Provide the [x, y] coordinate of the cell's center where the given text is located.  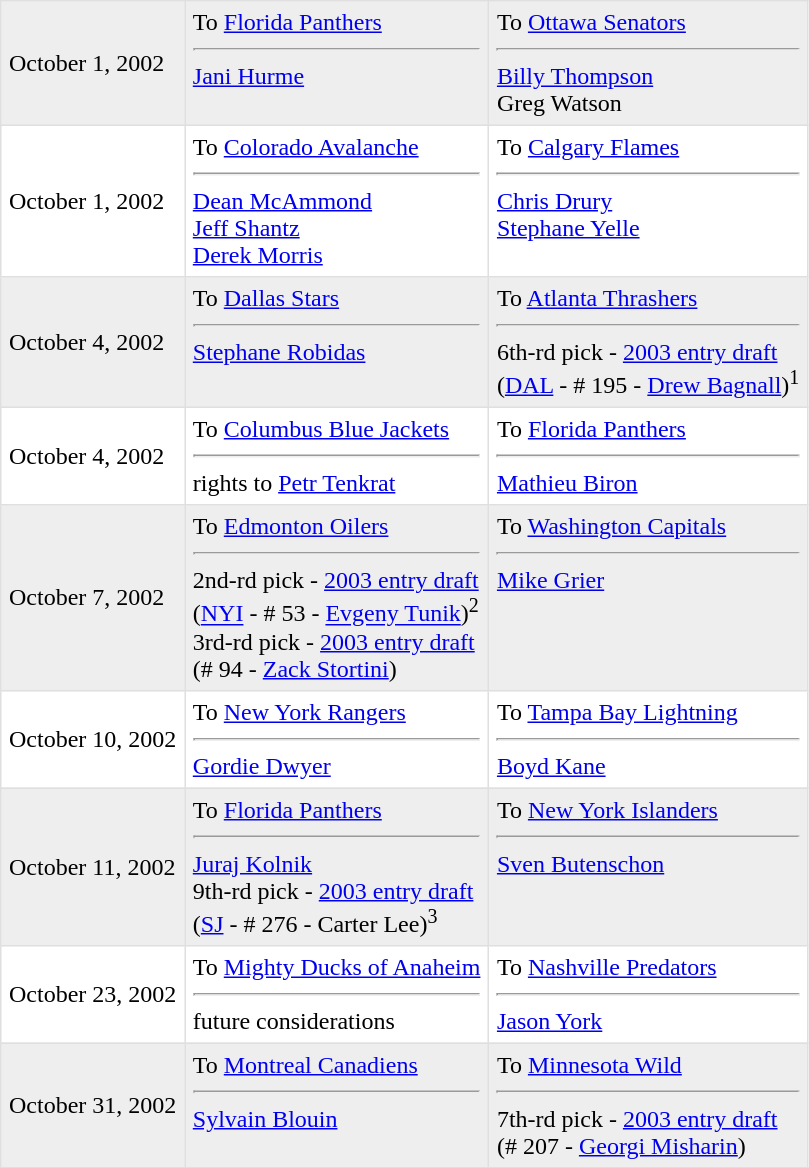
October 23, 2002 [93, 995]
To Florida PanthersJuraj Kolnik9th-rd pick - 2003 entry draft(SJ - # 276 - Carter Lee)3 [337, 867]
To New York RangersGordie Dwyer [337, 739]
October 31, 2002 [93, 1105]
To Washington CapitalsMike Grier [648, 598]
To Nashville PredatorsJason York [648, 995]
To Calgary Flames Chris Drury Stephane Yelle [648, 201]
To Florida PanthersMathieu Biron [648, 457]
To Columbus Blue Jacketsrights to Petr Tenkrat [337, 457]
To Ottawa SenatorsBilly ThompsonGreg Watson [648, 63]
To Florida PanthersJani Hurme [337, 63]
To Atlanta Thrashers6th-rd pick - 2003 entry draft(DAL - # 195 - Drew Bagnall)1 [648, 342]
October 7, 2002 [93, 598]
To New York IslandersSven Butenschon [648, 867]
To Tampa Bay LightningBoyd Kane [648, 739]
To Montreal CanadiensSylvain Blouin [337, 1105]
October 11, 2002 [93, 867]
To Dallas StarsStephane Robidas [337, 342]
To Mighty Ducks of Anaheimfuture considerations [337, 995]
October 10, 2002 [93, 739]
To Minnesota Wild7th-rd pick - 2003 entry draft(# 207 - Georgi Misharin) [648, 1105]
To Edmonton Oilers2nd-rd pick - 2003 entry draft(NYI - # 53 - Evgeny Tunik)23rd-rd pick - 2003 entry draft(# 94 - Zack Stortini) [337, 598]
To Colorado Avalanche Dean McAmmond Jeff Shantz Derek Morris [337, 201]
